Identify which cell holds the provided text, then report its [x, y] central coordinate. 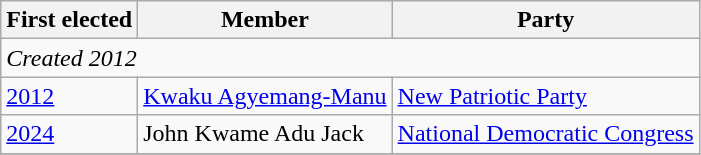
2024 [70, 134]
John Kwame Adu Jack [265, 134]
Created 2012 [350, 58]
Kwaku Agyemang-Manu [265, 96]
New Patriotic Party [546, 96]
National Democratic Congress [546, 134]
2012 [70, 96]
First elected [70, 20]
Member [265, 20]
Party [546, 20]
